Provide the (X, Y) coordinate of the cell's center where the given text is located.  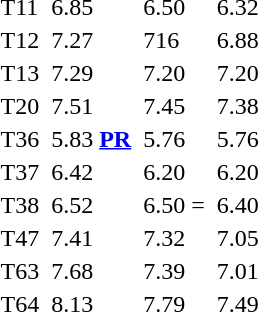
7.32 (174, 238)
7.41 (92, 238)
6.20 (174, 172)
6.50 = (174, 205)
7.68 (92, 271)
7.29 (92, 73)
7.45 (174, 106)
716 (174, 40)
7.51 (92, 106)
5.83 PR (92, 139)
6.52 (92, 205)
7.20 (174, 73)
6.42 (92, 172)
5.76 (174, 139)
7.27 (92, 40)
7.39 (174, 271)
